From the cell containing the given text, extract its center point as [X, Y] coordinate. 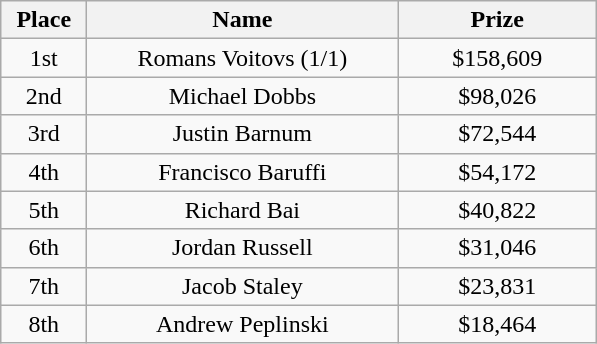
Francisco Baruffi [242, 172]
Jordan Russell [242, 248]
Prize [498, 20]
Jacob Staley [242, 286]
2nd [44, 96]
1st [44, 58]
3rd [44, 134]
Richard Bai [242, 210]
Name [242, 20]
8th [44, 324]
Andrew Peplinski [242, 324]
$23,831 [498, 286]
6th [44, 248]
$158,609 [498, 58]
Michael Dobbs [242, 96]
5th [44, 210]
Place [44, 20]
Justin Barnum [242, 134]
$98,026 [498, 96]
$54,172 [498, 172]
7th [44, 286]
Romans Voitovs (1/1) [242, 58]
$40,822 [498, 210]
$18,464 [498, 324]
$72,544 [498, 134]
4th [44, 172]
$31,046 [498, 248]
